Return (x, y) of the center of cell containing provided text 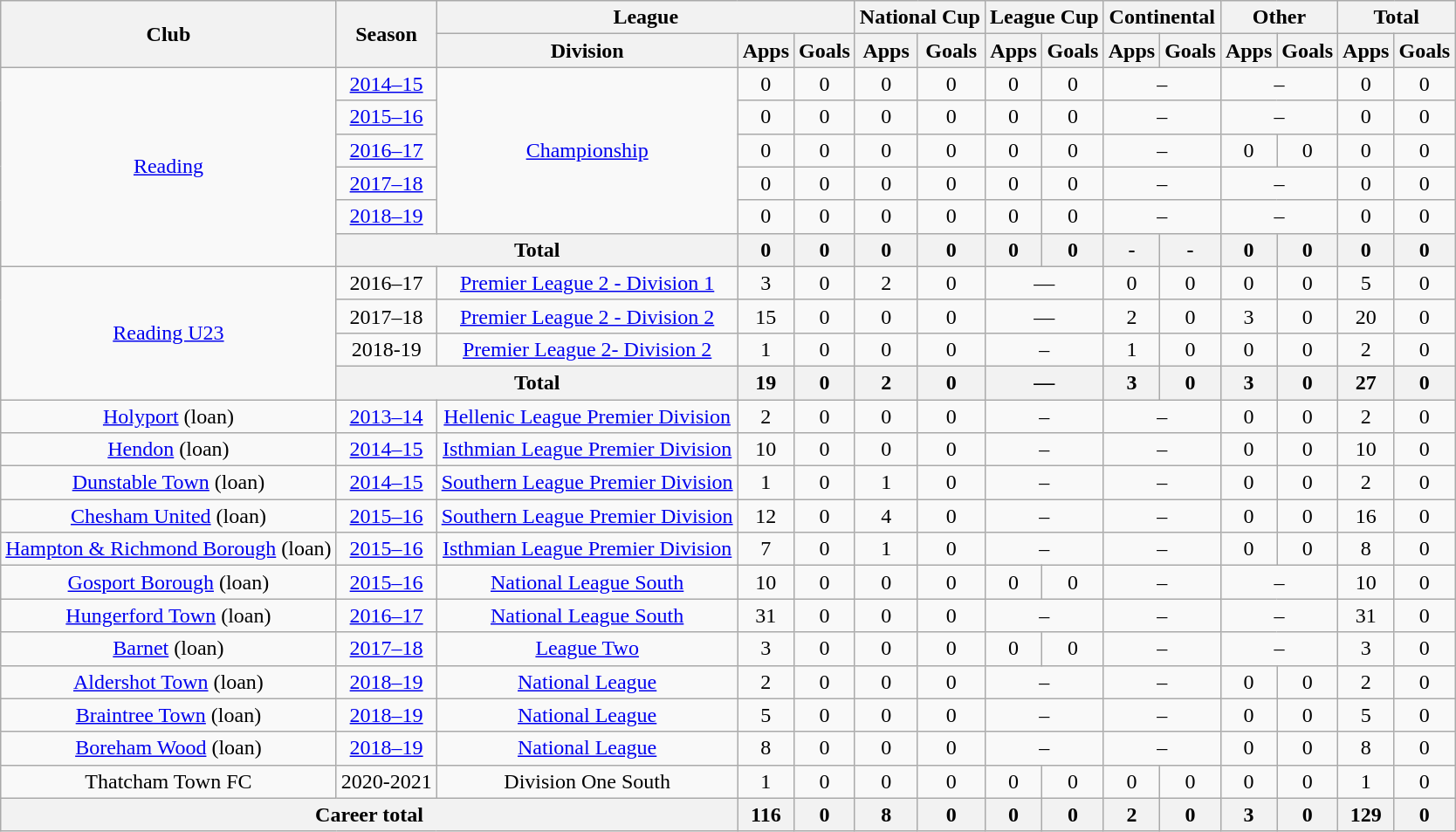
20 (1366, 316)
Thatcham Town FC (168, 781)
Holyport (loan) (168, 416)
16 (1366, 516)
Season (386, 34)
Championship (587, 150)
2018-19 (386, 349)
Reading (168, 167)
National Cup (920, 17)
116 (766, 815)
Other (1279, 17)
Braintree Town (loan) (168, 715)
2020-2021 (386, 781)
League Two (587, 649)
Premier League 2 - Division 1 (587, 283)
Continental (1162, 17)
15 (766, 316)
7 (766, 549)
Division (587, 51)
Hampton & Richmond Borough (loan) (168, 549)
Career total (369, 815)
Boreham Wood (loan) (168, 748)
27 (1366, 382)
Hellenic League Premier Division (587, 416)
Hungerford Town (loan) (168, 615)
Barnet (loan) (168, 649)
Dunstable Town (loan) (168, 483)
Hendon (loan) (168, 450)
League (646, 17)
Club (168, 34)
12 (766, 516)
Chesham United (loan) (168, 516)
Premier League 2 - Division 2 (587, 316)
19 (766, 382)
League Cup (1044, 17)
Aldershot Town (loan) (168, 682)
Premier League 2- Division 2 (587, 349)
2013–14 (386, 416)
129 (1366, 815)
Division One South (587, 781)
Gosport Borough (loan) (168, 582)
4 (886, 516)
Reading U23 (168, 333)
